Pinpoint the cell where the given text exists, returning its [X, Y] midpoint coordinate. 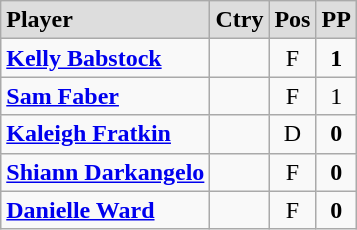
PP [336, 20]
D [292, 134]
Kaleigh Fratkin [106, 134]
Shiann Darkangelo [106, 172]
Pos [292, 20]
Ctry [240, 20]
Sam Faber [106, 96]
Player [106, 20]
Kelly Babstock [106, 58]
Danielle Ward [106, 210]
